Search for the cell housing the specified text and yield its [x, y] center coordinate. 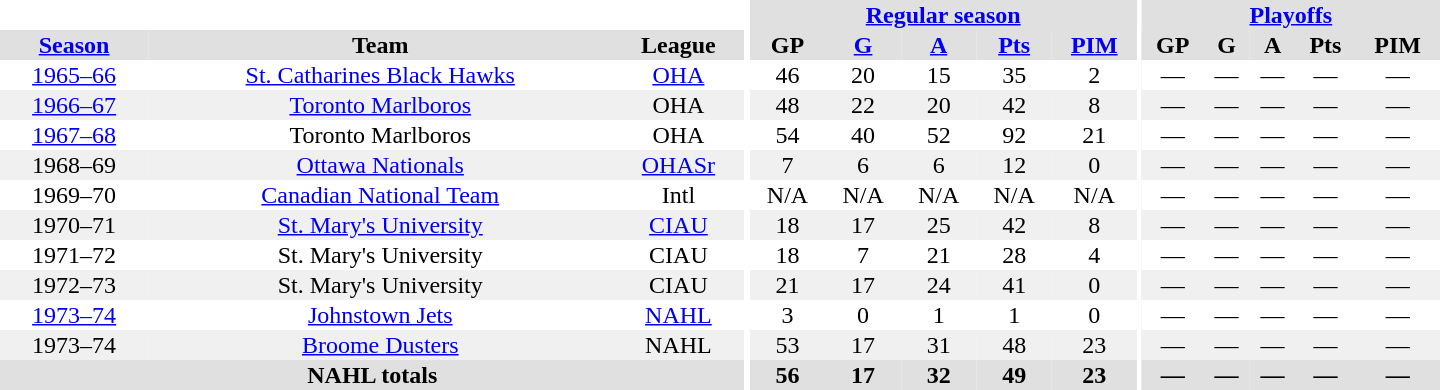
NAHL totals [372, 375]
1968–69 [74, 165]
54 [788, 135]
Team [380, 45]
Intl [678, 195]
53 [788, 345]
1969–70 [74, 195]
15 [939, 75]
2 [1094, 75]
49 [1014, 375]
OHASr [678, 165]
41 [1014, 285]
4 [1094, 255]
1966–67 [74, 105]
52 [939, 135]
1972–73 [74, 285]
Season [74, 45]
Regular season [944, 15]
Canadian National Team [380, 195]
Playoffs [1291, 15]
Ottawa Nationals [380, 165]
St. Catharines Black Hawks [380, 75]
56 [788, 375]
League [678, 45]
46 [788, 75]
28 [1014, 255]
1970–71 [74, 225]
1971–72 [74, 255]
31 [939, 345]
40 [863, 135]
92 [1014, 135]
25 [939, 225]
1965–66 [74, 75]
1967–68 [74, 135]
Broome Dusters [380, 345]
35 [1014, 75]
12 [1014, 165]
22 [863, 105]
Johnstown Jets [380, 315]
3 [788, 315]
24 [939, 285]
32 [939, 375]
